Find where the given text appears and provide that cell's center as [X, Y] coordinate. 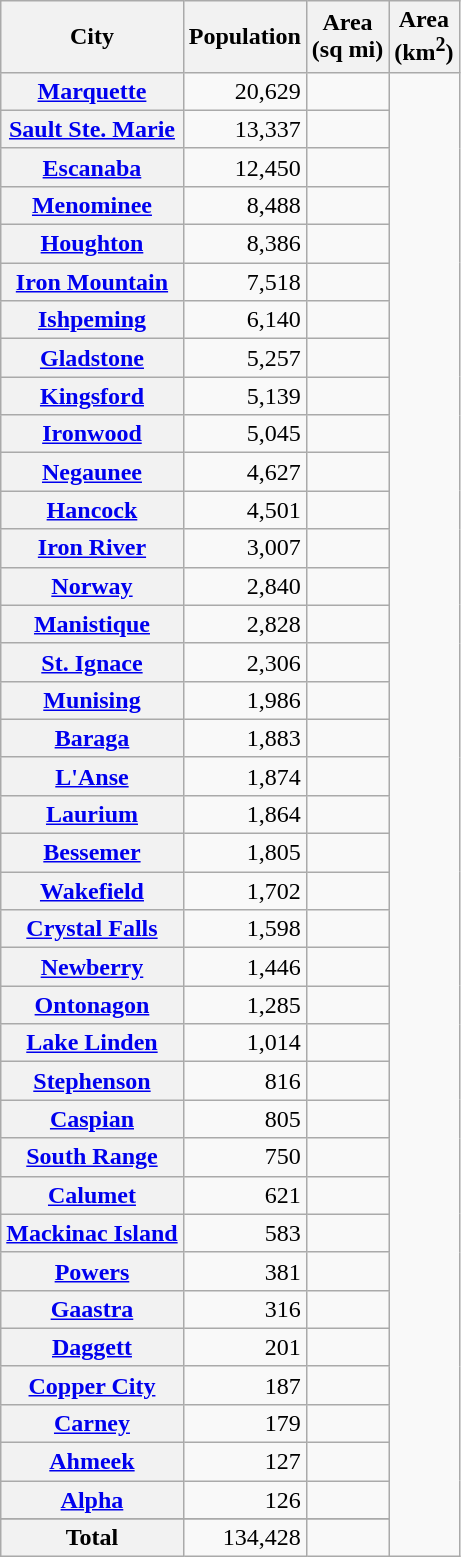
City [92, 37]
L'Anse [92, 776]
583 [244, 1233]
Houghton [92, 244]
Norway [92, 586]
13,337 [244, 129]
1,874 [244, 776]
Hancock [92, 510]
20,629 [244, 91]
Carney [92, 1423]
Kingsford [92, 396]
Manistique [92, 624]
134,428 [244, 1538]
1,805 [244, 853]
Area(sq mi) [347, 37]
179 [244, 1423]
Bessemer [92, 853]
Negaunee [92, 472]
1,986 [244, 700]
816 [244, 1081]
2,840 [244, 586]
126 [244, 1500]
Ahmeek [92, 1462]
1,598 [244, 929]
127 [244, 1462]
8,386 [244, 244]
Baraga [92, 738]
Gaastra [92, 1309]
621 [244, 1195]
5,139 [244, 396]
3,007 [244, 548]
1,864 [244, 814]
Caspian [92, 1119]
8,488 [244, 205]
12,450 [244, 167]
Wakefield [92, 891]
Powers [92, 1271]
Escanaba [92, 167]
Copper City [92, 1385]
Iron Mountain [92, 282]
1,014 [244, 1043]
187 [244, 1385]
Munising [92, 700]
Area(km2) [424, 37]
Crystal Falls [92, 929]
1,446 [244, 967]
Sault Ste. Marie [92, 129]
Calumet [92, 1195]
6,140 [244, 320]
201 [244, 1347]
805 [244, 1119]
Alpha [92, 1500]
5,045 [244, 434]
1,285 [244, 1005]
Stephenson [92, 1081]
Lake Linden [92, 1043]
2,306 [244, 662]
Menominee [92, 205]
Iron River [92, 548]
Newberry [92, 967]
7,518 [244, 282]
4,501 [244, 510]
Gladstone [92, 358]
Population [244, 37]
1,883 [244, 738]
Mackinac Island [92, 1233]
2,828 [244, 624]
Ishpeming [92, 320]
Ironwood [92, 434]
5,257 [244, 358]
Daggett [92, 1347]
750 [244, 1157]
Total [92, 1538]
316 [244, 1309]
South Range [92, 1157]
4,627 [244, 472]
Ontonagon [92, 1005]
Laurium [92, 814]
St. Ignace [92, 662]
Marquette [92, 91]
1,702 [244, 891]
381 [244, 1271]
